For the text-containing cell, return its midpoint in [X, Y] coordinate format. 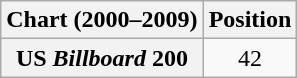
Chart (2000–2009) [102, 20]
42 [250, 58]
Position [250, 20]
US Billboard 200 [102, 58]
